Detect which cell encompasses the target text, then output its (x, y) center coordinate. 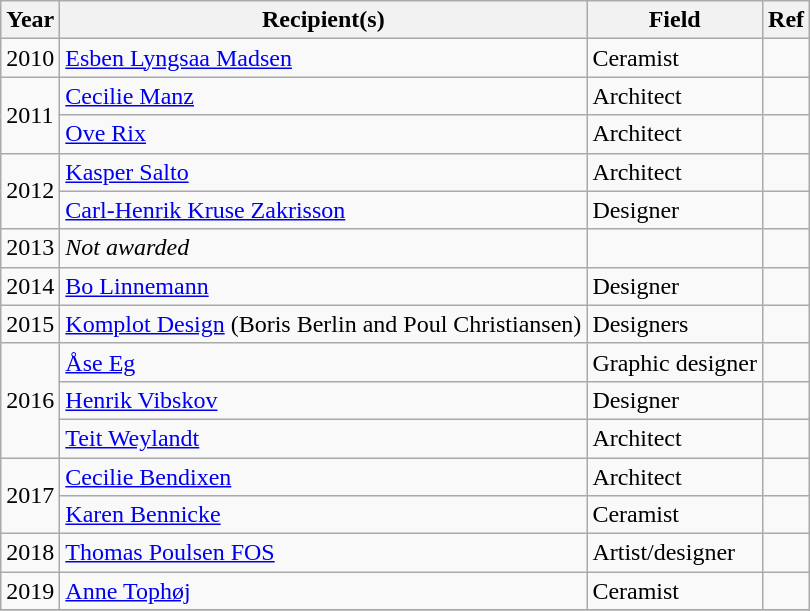
Anne Tophøj (324, 591)
2016 (30, 400)
Not awarded (324, 248)
Komplot Design (Boris Berlin and Poul Christiansen) (324, 324)
Thomas Poulsen FOS (324, 553)
Graphic designer (675, 362)
2018 (30, 553)
2011 (30, 115)
2013 (30, 248)
2015 (30, 324)
2012 (30, 191)
Henrik Vibskov (324, 400)
Recipient(s) (324, 20)
2017 (30, 496)
Bo Linnemann (324, 286)
Ref (786, 20)
Esben Lyngsaa Madsen (324, 58)
Year (30, 20)
Karen Bennicke (324, 515)
Designers (675, 324)
Artist/designer (675, 553)
2019 (30, 591)
Åse Eg (324, 362)
Carl-Henrik Kruse Zakrisson (324, 210)
Cecilie Bendixen (324, 477)
Ove Rix (324, 134)
Field (675, 20)
2010 (30, 58)
Kasper Salto (324, 172)
2014 (30, 286)
Teit Weylandt (324, 438)
Cecilie Manz (324, 96)
